Provide the [x, y] coordinate of the cell's center where the given text is located.  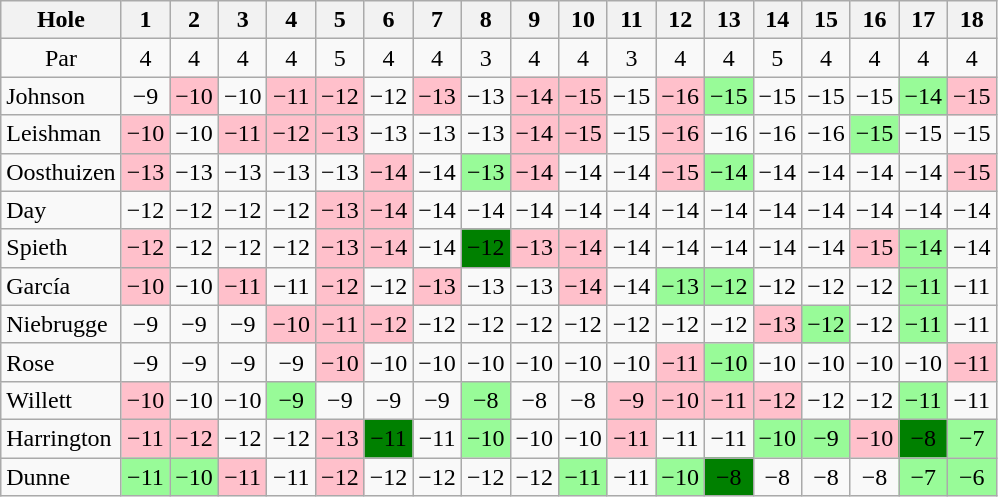
Rose [61, 362]
2 [194, 20]
10 [584, 20]
Dunne [61, 477]
Johnson [61, 96]
−6 [972, 477]
Day [61, 210]
Hole [61, 20]
12 [680, 20]
6 [388, 20]
Niebrugge [61, 324]
14 [778, 20]
Harrington [61, 438]
Willett [61, 400]
9 [534, 20]
García [61, 286]
16 [874, 20]
15 [826, 20]
1 [146, 20]
Leishman [61, 134]
Oosthuizen [61, 172]
18 [972, 20]
Par [61, 58]
13 [728, 20]
Spieth [61, 248]
7 [438, 20]
17 [924, 20]
11 [632, 20]
8 [486, 20]
